Locate the cell with the specified text and output its (x, y) center coordinate. 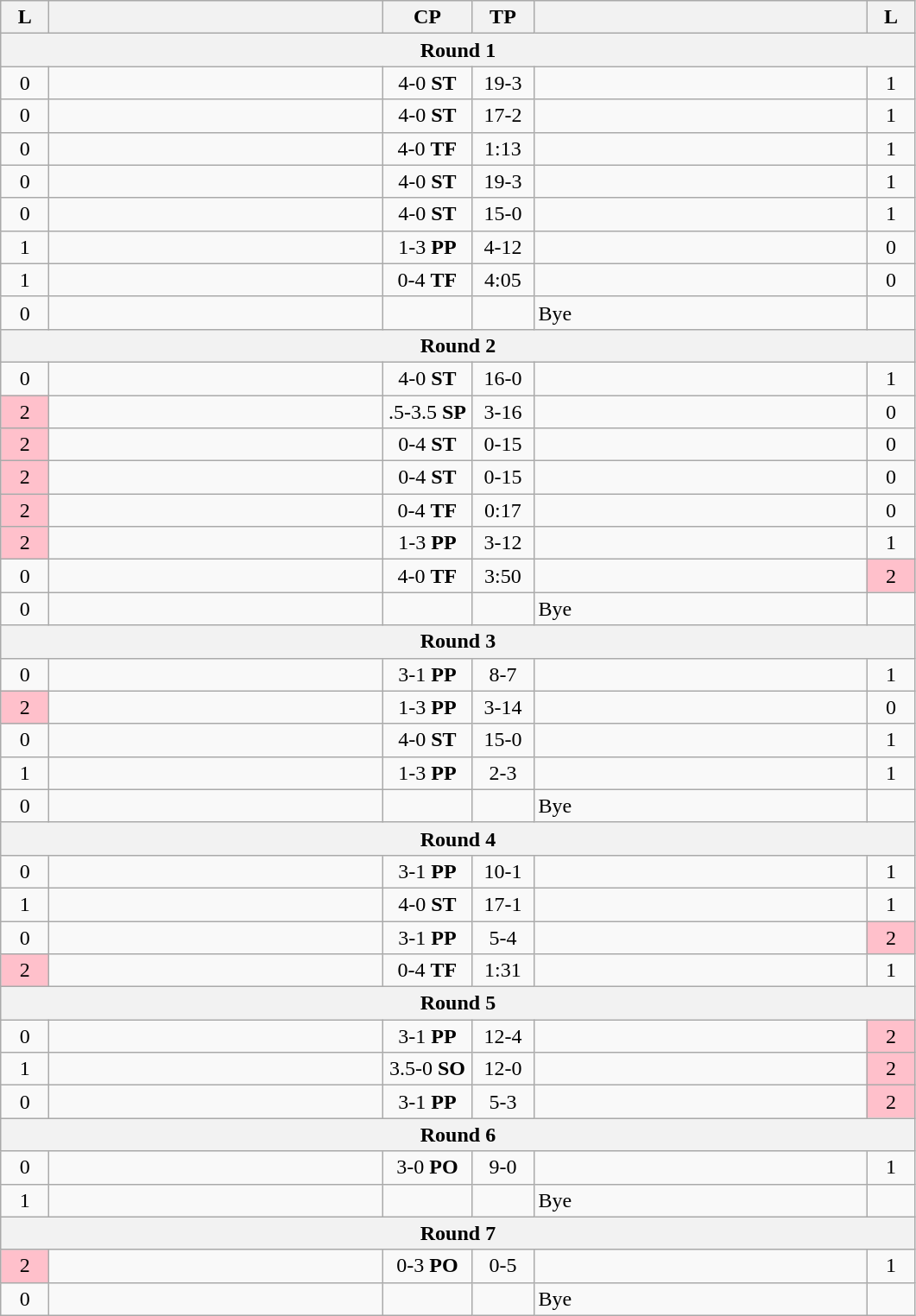
16-0 (502, 378)
Round 3 (458, 642)
5-3 (502, 1102)
Round 4 (458, 838)
Round 6 (458, 1135)
CP (427, 17)
12-0 (502, 1069)
12-4 (502, 1036)
8-7 (502, 674)
.5-3.5 SP (427, 412)
4-12 (502, 247)
1:13 (502, 149)
Round 1 (458, 50)
TP (502, 17)
17-1 (502, 904)
0-5 (502, 1266)
5-4 (502, 937)
0-3 PO (427, 1266)
17-2 (502, 116)
Round 5 (458, 1003)
0:17 (502, 510)
Round 7 (458, 1233)
4:05 (502, 280)
2-3 (502, 773)
3-0 PO (427, 1167)
3:50 (502, 576)
1:31 (502, 971)
10-1 (502, 871)
3-12 (502, 543)
3.5-0 SO (427, 1069)
9-0 (502, 1167)
Round 2 (458, 345)
3-16 (502, 412)
3-14 (502, 707)
